Determine the (x, y) coordinate at the center of the cell enclosing the given text.  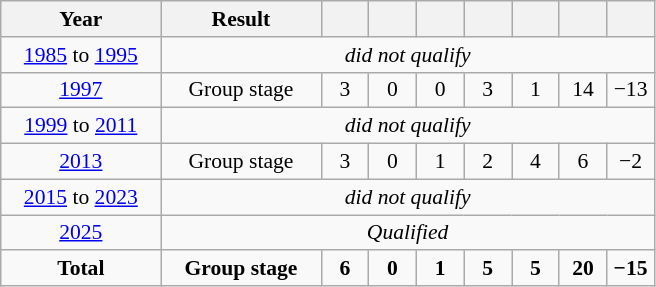
−13 (631, 90)
−2 (631, 162)
Total (81, 269)
14 (583, 90)
4 (536, 162)
1985 to 1995 (81, 55)
Year (81, 19)
Qualified (408, 233)
2015 to 2023 (81, 197)
−15 (631, 269)
1999 to 2011 (81, 126)
Result (241, 19)
2 (488, 162)
2013 (81, 162)
20 (583, 269)
1997 (81, 90)
2025 (81, 233)
